Determine the (x, y) coordinate at the center of the cell enclosing the given text.  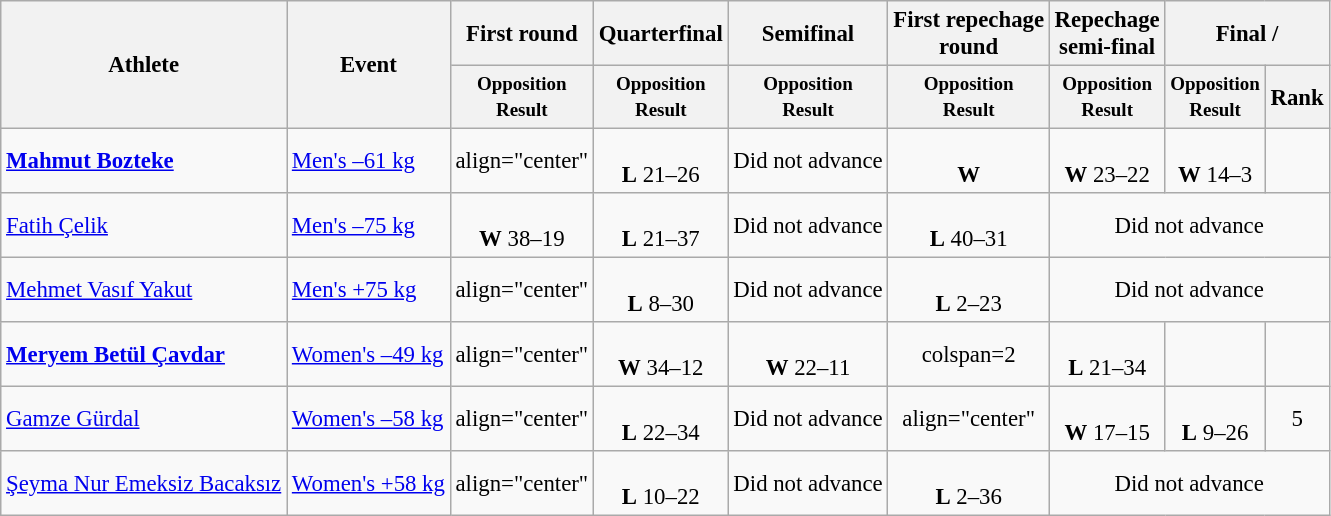
colspan=2 (968, 354)
Men's –75 kg (369, 224)
L 21–26 (660, 160)
W 23–22 (1107, 160)
Event (369, 64)
Rank (1297, 97)
L 40–31 (968, 224)
Mehmet Vasıf Yakut (144, 290)
L 2–23 (968, 290)
First repechage round (968, 34)
Repechage semi-final (1107, 34)
L 10–22 (660, 484)
L 8–30 (660, 290)
Men's –61 kg (369, 160)
L 21–37 (660, 224)
L 9–26 (1215, 418)
Final / (1247, 34)
Semifinal (808, 34)
L 2–36 (968, 484)
W 17–15 (1107, 418)
Şeyma Nur Emeksiz Bacaksız (144, 484)
Women's –49 kg (369, 354)
Gamze Gürdal (144, 418)
W 14–3 (1215, 160)
Mahmut Bozteke (144, 160)
Quarterfinal (660, 34)
Fatih Çelik (144, 224)
L 21–34 (1107, 354)
Women's +58 kg (369, 484)
L 22–34 (660, 418)
First round (522, 34)
W 22–11 (808, 354)
W 34–12 (660, 354)
W 38–19 (522, 224)
Meryem Betül Çavdar (144, 354)
Women's –58 kg (369, 418)
Men's +75 kg (369, 290)
5 (1297, 418)
Athlete (144, 64)
W (968, 160)
